Output the (x, y) coordinate of the center of the cell containing the given text.  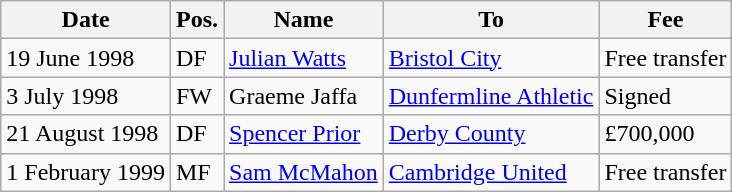
Dunfermline Athletic (491, 96)
Sam McMahon (304, 172)
FW (196, 96)
Fee (666, 20)
Date (86, 20)
Spencer Prior (304, 134)
Cambridge United (491, 172)
Bristol City (491, 58)
Signed (666, 96)
Pos. (196, 20)
£700,000 (666, 134)
Julian Watts (304, 58)
Graeme Jaffa (304, 96)
MF (196, 172)
Name (304, 20)
To (491, 20)
3 July 1998 (86, 96)
19 June 1998 (86, 58)
21 August 1998 (86, 134)
1 February 1999 (86, 172)
Derby County (491, 134)
